Search for the cell housing the specified text and yield its (X, Y) center coordinate. 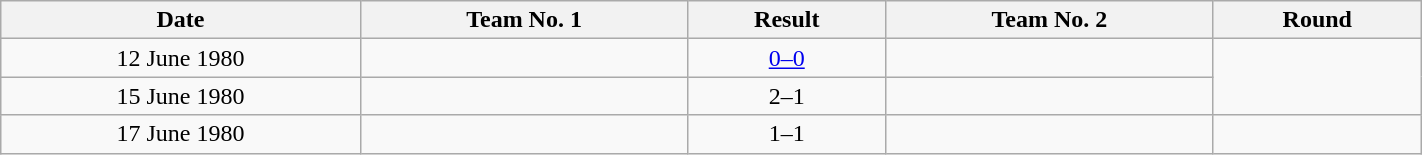
Date (180, 20)
Team No. 2 (1049, 20)
15 June 1980 (180, 96)
2–1 (786, 96)
0–0 (786, 58)
1–1 (786, 134)
Round (1317, 20)
12 June 1980 (180, 58)
Team No. 1 (524, 20)
17 June 1980 (180, 134)
Result (786, 20)
